Output the (X, Y) coordinate of the center of the cell containing the given text.  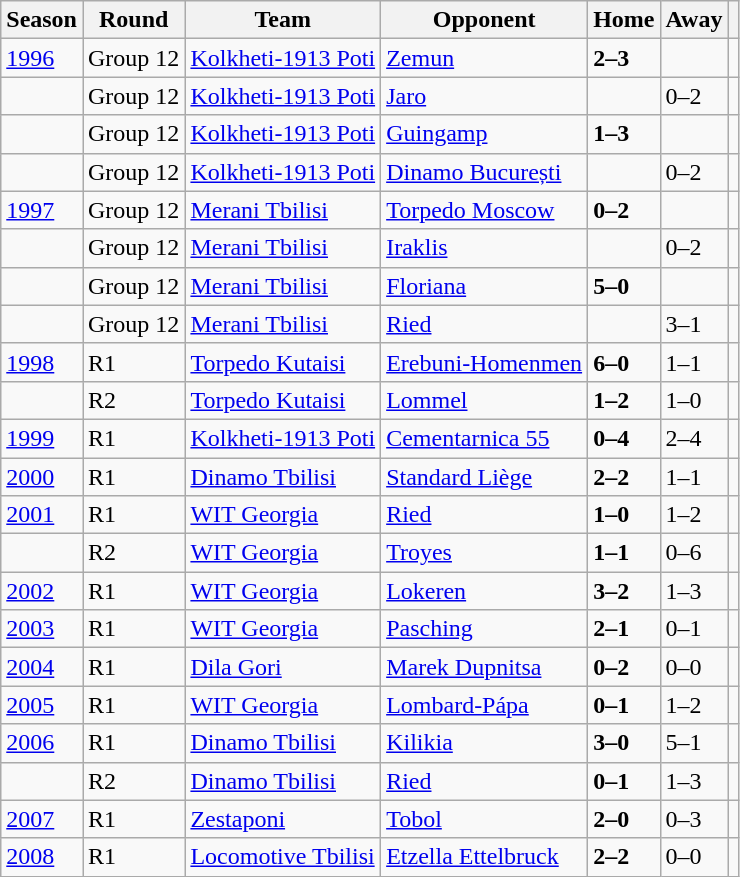
Away (694, 20)
Dinamo București (484, 172)
Floriana (484, 286)
Dila Gori (283, 667)
Marek Dupnitsa (484, 667)
Guingamp (484, 134)
Iraklis (484, 248)
1996 (42, 58)
1999 (42, 438)
Lommel (484, 400)
2008 (42, 857)
2–1 (624, 629)
Cementarnica 55 (484, 438)
2–0 (624, 819)
0–3 (694, 819)
6–0 (624, 362)
Etzella Ettelbruck (484, 857)
2001 (42, 515)
5–1 (694, 743)
Zemun (484, 58)
2002 (42, 591)
2–4 (694, 438)
3–1 (694, 324)
0–6 (694, 553)
2006 (42, 743)
Kilikia (484, 743)
Lokeren (484, 591)
Home (624, 20)
Season (42, 20)
Troyes (484, 553)
2007 (42, 819)
3–0 (624, 743)
Team (283, 20)
Erebuni-Homenmen (484, 362)
Lombard-Pápa (484, 705)
Jaro (484, 96)
2005 (42, 705)
Zestaponi (283, 819)
Standard Liège (484, 477)
2–3 (624, 58)
Locomotive Tbilisi (283, 857)
3–2 (624, 591)
Tobol (484, 819)
Round (133, 20)
2004 (42, 667)
2003 (42, 629)
Opponent (484, 20)
5–0 (624, 286)
Pasching (484, 629)
1998 (42, 362)
Torpedo Moscow (484, 210)
0–4 (624, 438)
1997 (42, 210)
2000 (42, 477)
